From the cell containing the given text, extract its center point as [X, Y] coordinate. 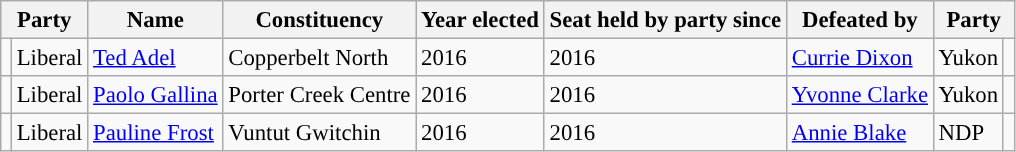
Name [156, 20]
Currie Dixon [860, 58]
Porter Creek Centre [320, 95]
Paolo Gallina [156, 95]
Constituency [320, 20]
Annie Blake [860, 133]
Yvonne Clarke [860, 95]
Ted Adel [156, 58]
NDP [968, 133]
Seat held by party since [665, 20]
Vuntut Gwitchin [320, 133]
Copperbelt North [320, 58]
Pauline Frost [156, 133]
Year elected [480, 20]
Defeated by [860, 20]
